Locate the cell with the specified text and output its [x, y] center coordinate. 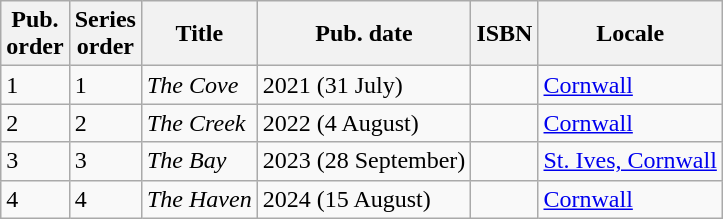
The Bay [199, 161]
2024 (15 August) [364, 199]
2023 (28 September) [364, 161]
Pub.order [35, 34]
Title [199, 34]
The Haven [199, 199]
St. Ives, Cornwall [630, 161]
2021 (31 July) [364, 85]
Seriesorder [105, 34]
The Cove [199, 85]
2022 (4 August) [364, 123]
ISBN [504, 34]
Pub. date [364, 34]
Locale [630, 34]
The Creek [199, 123]
